Determine the [X, Y] coordinate at the center of the cell enclosing the given text.  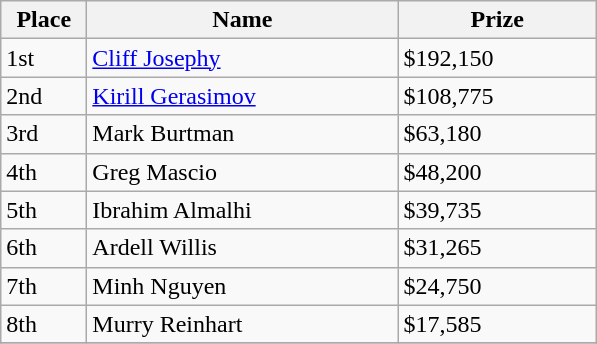
Greg Mascio [242, 172]
1st [44, 58]
$63,180 [498, 134]
$108,775 [498, 96]
Mark Burtman [242, 134]
$192,150 [498, 58]
Ardell Willis [242, 248]
Prize [498, 20]
4th [44, 172]
Name [242, 20]
Murry Reinhart [242, 324]
2nd [44, 96]
Cliff Josephy [242, 58]
$48,200 [498, 172]
Kirill Gerasimov [242, 96]
$24,750 [498, 286]
Ibrahim Almalhi [242, 210]
$39,735 [498, 210]
7th [44, 286]
6th [44, 248]
5th [44, 210]
$31,265 [498, 248]
8th [44, 324]
Place [44, 20]
$17,585 [498, 324]
3rd [44, 134]
Minh Nguyen [242, 286]
